Return [X, Y] of the center of cell containing provided text 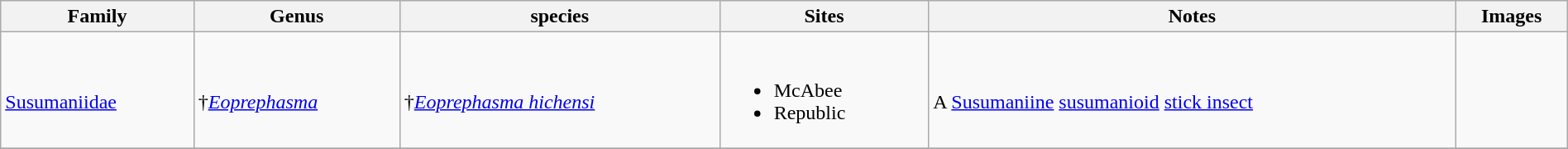
†Eoprephasma [296, 90]
Genus [296, 17]
Images [1512, 17]
Notes [1193, 17]
Susumaniidae [98, 90]
Family [98, 17]
species [559, 17]
†Eoprephasma hichensi [559, 90]
A Susumaniine susumanioid stick insect [1193, 90]
McAbeeRepublic [824, 90]
Sites [824, 17]
